Return the [X, Y] coordinate for the center point of the cell that contains the specified text.  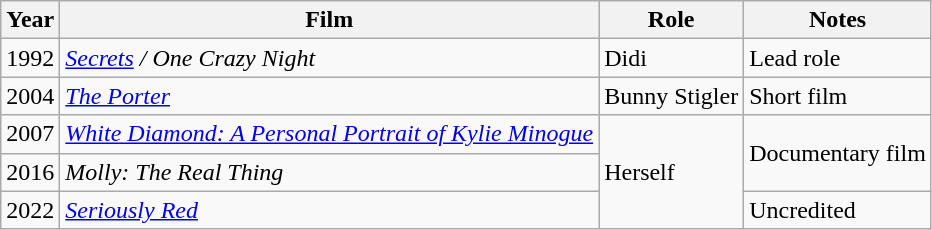
2004 [30, 96]
Lead role [838, 58]
Bunny Stigler [672, 96]
Didi [672, 58]
Short film [838, 96]
1992 [30, 58]
2022 [30, 210]
The Porter [330, 96]
2007 [30, 134]
Notes [838, 20]
2016 [30, 172]
Documentary film [838, 153]
Secrets / One Crazy Night [330, 58]
Molly: The Real Thing [330, 172]
Year [30, 20]
Film [330, 20]
Seriously Red [330, 210]
Uncredited [838, 210]
Role [672, 20]
Herself [672, 172]
White Diamond: A Personal Portrait of Kylie Minogue [330, 134]
